Locate the cell with the specified text and output its [X, Y] center coordinate. 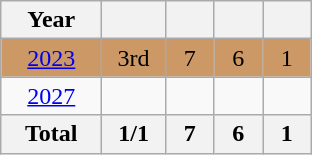
2027 [52, 96]
Total [52, 134]
1/1 [134, 134]
Year [52, 20]
2023 [52, 58]
3rd [134, 58]
